For the text-containing cell, return its midpoint in [x, y] coordinate format. 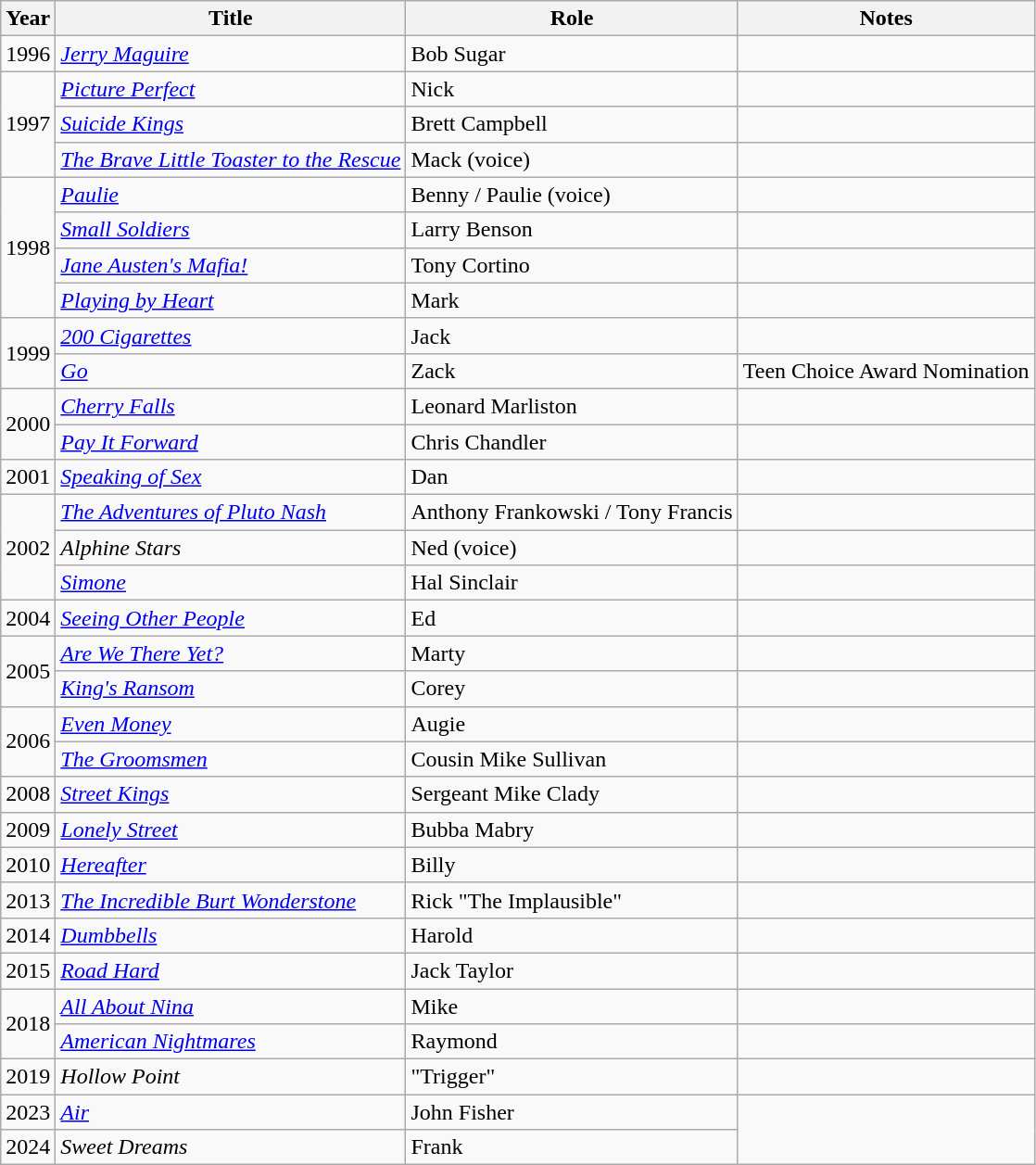
2002 [28, 548]
Mark [572, 300]
Anthony Frankowski / Tony Francis [572, 513]
Nick [572, 89]
2019 [28, 1077]
Pay It Forward [231, 442]
Hereafter [231, 865]
Zack [572, 371]
Simone [231, 583]
Jack Taylor [572, 970]
Lonely Street [231, 829]
Hollow Point [231, 1077]
Jane Austen's Mafia! [231, 265]
Notes [886, 19]
Billy [572, 865]
Harold [572, 935]
2018 [28, 1023]
Jerry Maguire [231, 54]
Marty [572, 653]
Sergeant Mike Clady [572, 794]
Picture Perfect [231, 89]
Raymond [572, 1042]
Paulie [231, 195]
2008 [28, 794]
Rick "The Implausible" [572, 900]
Hal Sinclair [572, 583]
Jack [572, 336]
Ed [572, 618]
Air [231, 1112]
Speaking of Sex [231, 477]
2015 [28, 970]
2023 [28, 1112]
Bubba Mabry [572, 829]
Mike [572, 1006]
Dumbbells [231, 935]
2001 [28, 477]
Chris Chandler [572, 442]
Alphine Stars [231, 548]
2010 [28, 865]
John Fisher [572, 1112]
The Incredible Burt Wonderstone [231, 900]
Seeing Other People [231, 618]
American Nightmares [231, 1042]
2024 [28, 1147]
Tony Cortino [572, 265]
Mack (voice) [572, 159]
Title [231, 19]
Augie [572, 724]
All About Nina [231, 1006]
1999 [28, 353]
2013 [28, 900]
Cousin Mike Sullivan [572, 759]
Small Soldiers [231, 230]
Cherry Falls [231, 406]
Benny / Paulie (voice) [572, 195]
Year [28, 19]
Even Money [231, 724]
Larry Benson [572, 230]
2006 [28, 741]
King's Ransom [231, 689]
Are We There Yet? [231, 653]
Frank [572, 1147]
1998 [28, 247]
2004 [28, 618]
Brett Campbell [572, 124]
2005 [28, 671]
Bob Sugar [572, 54]
The Brave Little Toaster to the Rescue [231, 159]
2014 [28, 935]
Teen Choice Award Nomination [886, 371]
Playing by Heart [231, 300]
"Trigger" [572, 1077]
1996 [28, 54]
Role [572, 19]
Sweet Dreams [231, 1147]
The Groomsmen [231, 759]
Go [231, 371]
Ned (voice) [572, 548]
2000 [28, 424]
1997 [28, 124]
Corey [572, 689]
2009 [28, 829]
Suicide Kings [231, 124]
Dan [572, 477]
Leonard Marliston [572, 406]
The Adventures of Pluto Nash [231, 513]
200 Cigarettes [231, 336]
Street Kings [231, 794]
Road Hard [231, 970]
